Capture the cell that displays the provided text and extract its (X, Y) central coordinate. 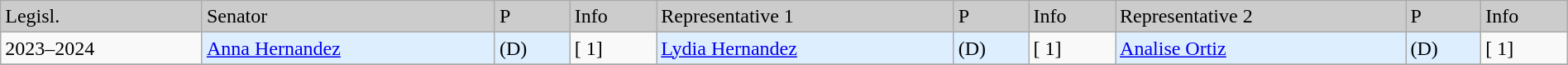
Analise Ortiz (1260, 48)
Legisl. (102, 17)
Representative 2 (1260, 17)
Senator (348, 17)
2023–2024 (102, 48)
Anna Hernandez (348, 48)
Representative 1 (806, 17)
Lydia Hernandez (806, 48)
